Return [x, y] of the center of cell containing provided text 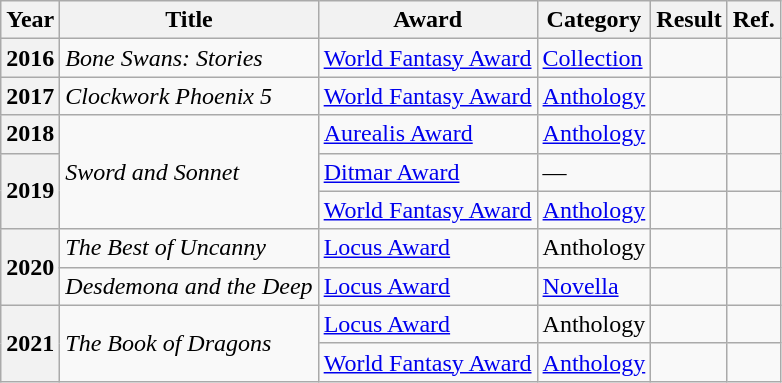
The Book of Dragons [189, 343]
2020 [30, 267]
Novella [594, 286]
2019 [30, 191]
Ref. [754, 20]
2017 [30, 96]
Sword and Sonnet [189, 172]
Year [30, 20]
Result [689, 20]
2021 [30, 343]
Collection [594, 58]
Aurealis Award [428, 134]
2018 [30, 134]
Title [189, 20]
2016 [30, 58]
— [594, 172]
Award [428, 20]
Bone Swans: Stories [189, 58]
Clockwork Phoenix 5 [189, 96]
Desdemona and the Deep [189, 286]
The Best of Uncanny [189, 248]
Ditmar Award [428, 172]
Category [594, 20]
